Search for the cell housing the specified text and yield its [x, y] center coordinate. 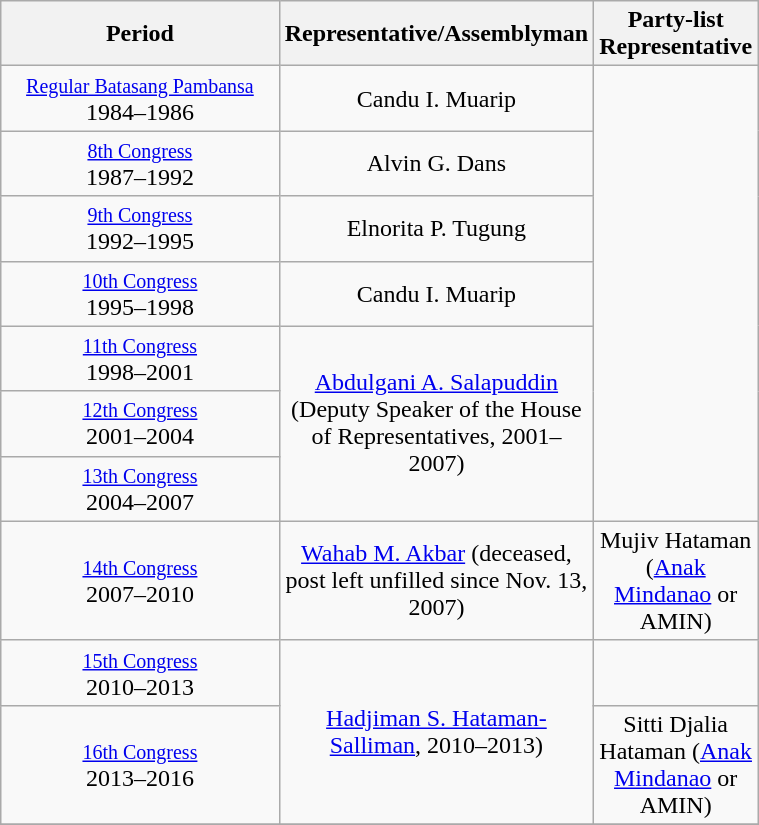
Party-list Representative [676, 34]
8th Congress1987–1992 [140, 164]
10th Congress1995–1998 [140, 294]
15th Congress2010–2013 [140, 672]
Regular Batasang Pambansa1984–1986 [140, 98]
16th Congress2013–2016 [140, 764]
Hadjiman S. Hataman-Salliman, 2010–2013) [436, 732]
Abdulgani A. Salapuddin (Deputy Speaker of the House of Representatives, 2001–2007) [436, 424]
14th Congress2007–2010 [140, 580]
Sitti Djalia Hataman (Anak Mindanao or AMIN) [676, 764]
Representative/Assemblyman [436, 34]
Elnorita P. Tugung [436, 228]
Mujiv Hataman (Anak Mindanao or AMIN) [676, 580]
Period [140, 34]
11th Congress1998–2001 [140, 358]
Alvin G. Dans [436, 164]
12th Congress2001–2004 [140, 424]
Wahab M. Akbar (deceased, post left unfilled since Nov. 13, 2007) [436, 580]
9th Congress1992–1995 [140, 228]
13th Congress2004–2007 [140, 488]
